Locate the cell with the specified text and output its (x, y) center coordinate. 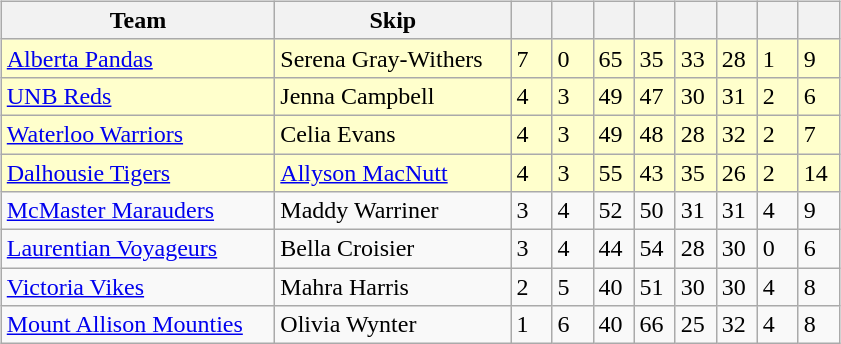
50 (654, 211)
Olivia Wynter (393, 325)
48 (654, 134)
54 (654, 249)
Alberta Pandas (138, 58)
25 (696, 325)
47 (654, 96)
McMaster Marauders (138, 211)
Jenna Campbell (393, 96)
Mount Allison Mounties (138, 325)
Bella Croisier (393, 249)
43 (654, 173)
Maddy Warriner (393, 211)
55 (614, 173)
Mahra Harris (393, 287)
Dalhousie Tigers (138, 173)
Serena Gray-Withers (393, 58)
Laurentian Voyageurs (138, 249)
5 (572, 287)
Skip (393, 20)
Team (138, 20)
Allyson MacNutt (393, 173)
26 (736, 173)
Celia Evans (393, 134)
44 (614, 249)
66 (654, 325)
Waterloo Warriors (138, 134)
UNB Reds (138, 96)
51 (654, 287)
Victoria Vikes (138, 287)
65 (614, 58)
52 (614, 211)
14 (818, 173)
33 (696, 58)
